Return the [X, Y] coordinate for the center point of the cell that contains the specified text.  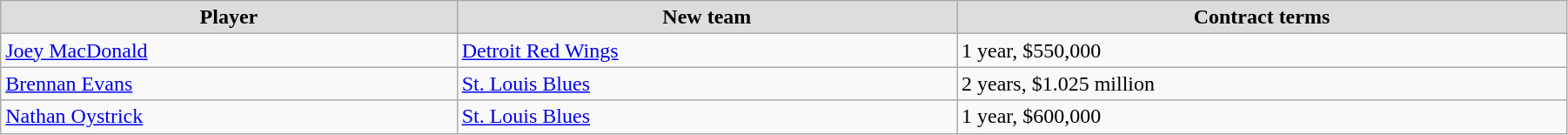
Player [229, 17]
Contract terms [1262, 17]
Brennan Evans [229, 84]
Detroit Red Wings [707, 51]
2 years, $1.025 million [1262, 84]
Nathan Oystrick [229, 117]
New team [707, 17]
Joey MacDonald [229, 51]
1 year, $600,000 [1262, 117]
1 year, $550,000 [1262, 51]
